Detect which cell encompasses the target text, then output its (x, y) center coordinate. 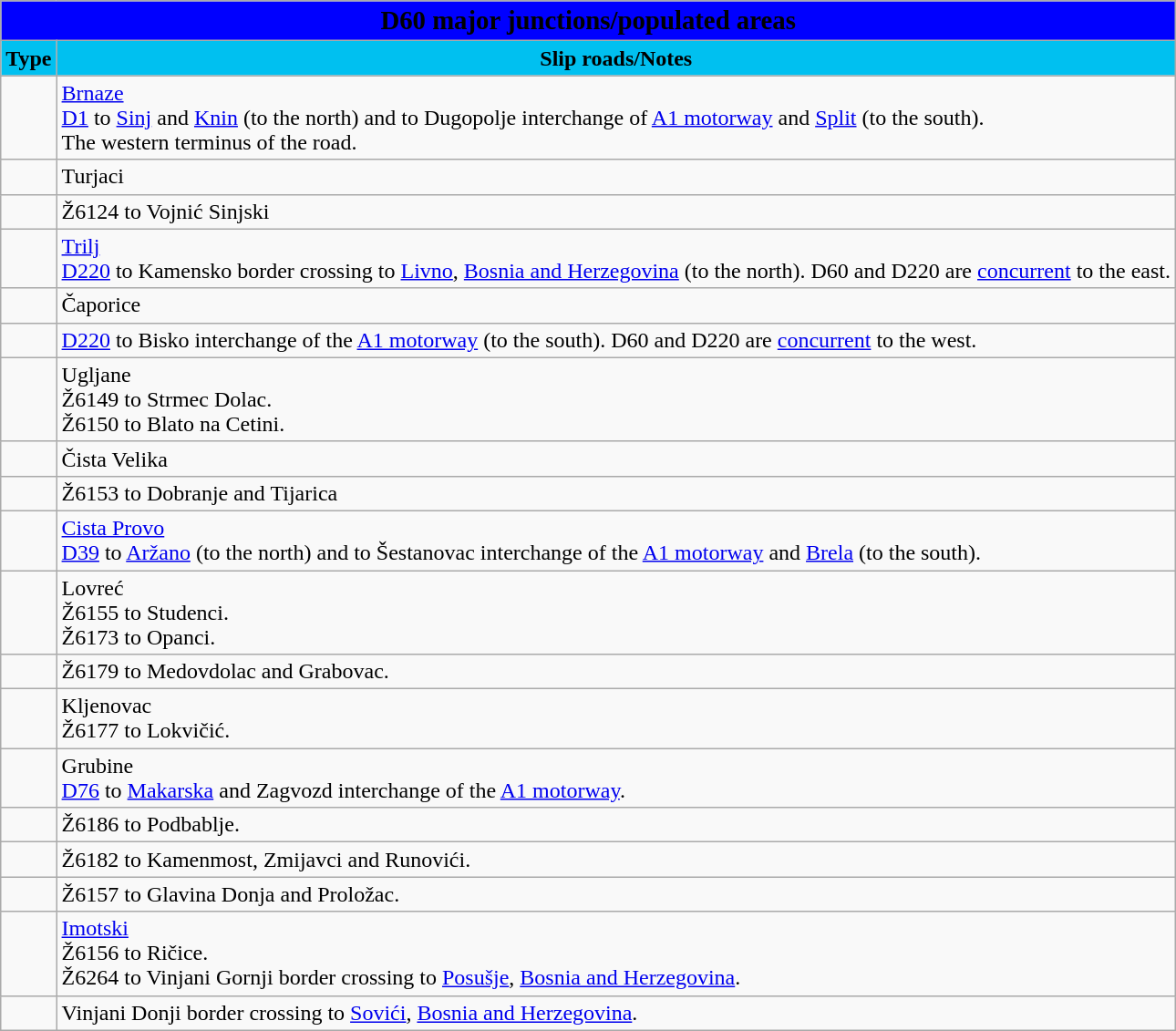
Ž6179 to Medovdolac and Grabovac. (616, 672)
Slip roads/Notes (616, 58)
LovrećŽ6155 to Studenci.Ž6173 to Opanci. (616, 613)
D60 major junctions/populated areas (589, 21)
Ž6124 to Vojnić Sinjski (616, 211)
Ž6186 to Podbablje. (616, 825)
Ž6157 to Glavina Donja and Proložac. (616, 894)
Čaporice (616, 305)
ImotskiŽ6156 to Ričice.Ž6264 to Vinjani Gornji border crossing to Posušje, Bosnia and Herzegovina. (616, 954)
Cista Provo D39 to Aržano (to the north) and to Šestanovac interchange of the A1 motorway and Brela (to the south). (616, 540)
GrubineD76 to Makarska and Zagvozd interchange of the A1 motorway. (616, 778)
Vinjani Donji border crossing to Sovići, Bosnia and Herzegovina. (616, 1013)
Brnaze D1 to Sinj and Knin (to the north) and to Dugopolje interchange of A1 motorway and Split (to the south).The western terminus of the road. (616, 118)
KljenovacŽ6177 to Lokvičić. (616, 718)
Ž6182 to Kamenmost, Zmijavci and Runovići. (616, 860)
UgljaneŽ6149 to Strmec Dolac.Ž6150 to Blato na Cetini. (616, 399)
Turjaci (616, 177)
Trilj D220 to Kamensko border crossing to Livno, Bosnia and Herzegovina (to the north). D60 and D220 are concurrent to the east. (616, 259)
D220 to Bisko interchange of the A1 motorway (to the south). D60 and D220 are concurrent to the west. (616, 340)
Ž6153 to Dobranje and Tijarica (616, 493)
Type (29, 58)
Čista Velika (616, 459)
